Capture the cell that displays the provided text and extract its (x, y) central coordinate. 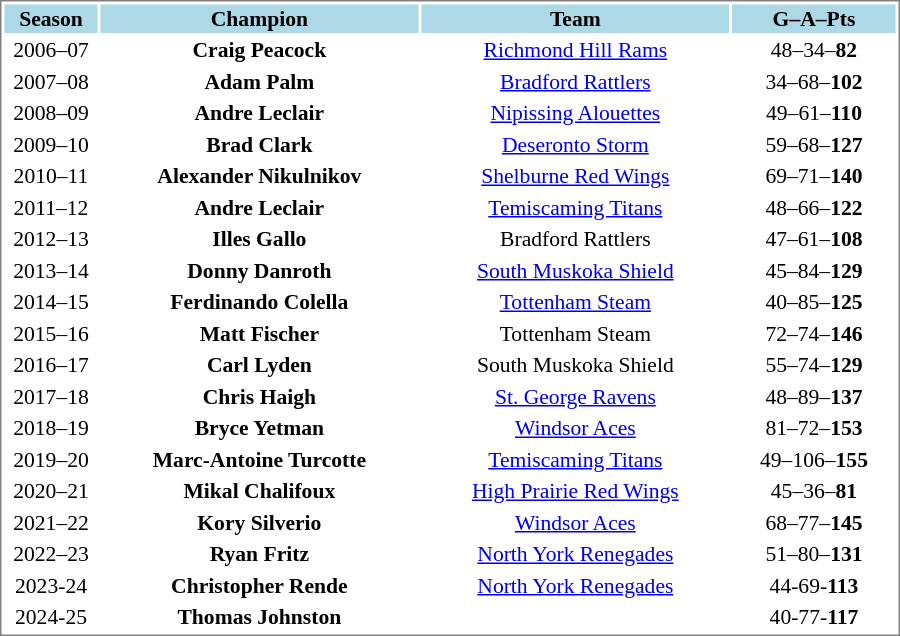
G–A–Pts (814, 18)
2008–09 (50, 113)
Champion (259, 18)
48–89–137 (814, 396)
2009–10 (50, 144)
Mikal Chalifoux (259, 491)
40-77-117 (814, 617)
Brad Clark (259, 144)
Team (575, 18)
44-69-113 (814, 586)
2013–14 (50, 270)
Matt Fischer (259, 334)
45–36–81 (814, 491)
Season (50, 18)
Shelburne Red Wings (575, 176)
40–85–125 (814, 302)
Marc-Antoine Turcotte (259, 460)
2007–08 (50, 82)
81–72–153 (814, 428)
Christopher Rende (259, 586)
2019–20 (50, 460)
2021–22 (50, 522)
51–80–131 (814, 554)
55–74–129 (814, 365)
2014–15 (50, 302)
49–61–110 (814, 113)
48–34–82 (814, 50)
2018–19 (50, 428)
34–68–102 (814, 82)
2023-24 (50, 586)
2011–12 (50, 208)
2020–21 (50, 491)
Illes Gallo (259, 239)
69–71–140 (814, 176)
Ferdinando Colella (259, 302)
Adam Palm (259, 82)
Carl Lyden (259, 365)
High Prairie Red Wings (575, 491)
45–84–129 (814, 270)
2015–16 (50, 334)
2012–13 (50, 239)
Donny Danroth (259, 270)
Craig Peacock (259, 50)
2022–23 (50, 554)
Chris Haigh (259, 396)
Thomas Johnston (259, 617)
49–106–155 (814, 460)
68–77–145 (814, 522)
Nipissing Alouettes (575, 113)
72–74–146 (814, 334)
2016–17 (50, 365)
48–66–122 (814, 208)
59–68–127 (814, 144)
2024-25 (50, 617)
47–61–108 (814, 239)
Bryce Yetman (259, 428)
Kory Silverio (259, 522)
Alexander Nikulnikov (259, 176)
2017–18 (50, 396)
2006–07 (50, 50)
St. George Ravens (575, 396)
2010–11 (50, 176)
Deseronto Storm (575, 144)
Ryan Fritz (259, 554)
Richmond Hill Rams (575, 50)
